Provide the (X, Y) coordinate of the cell's center where the given text is located.  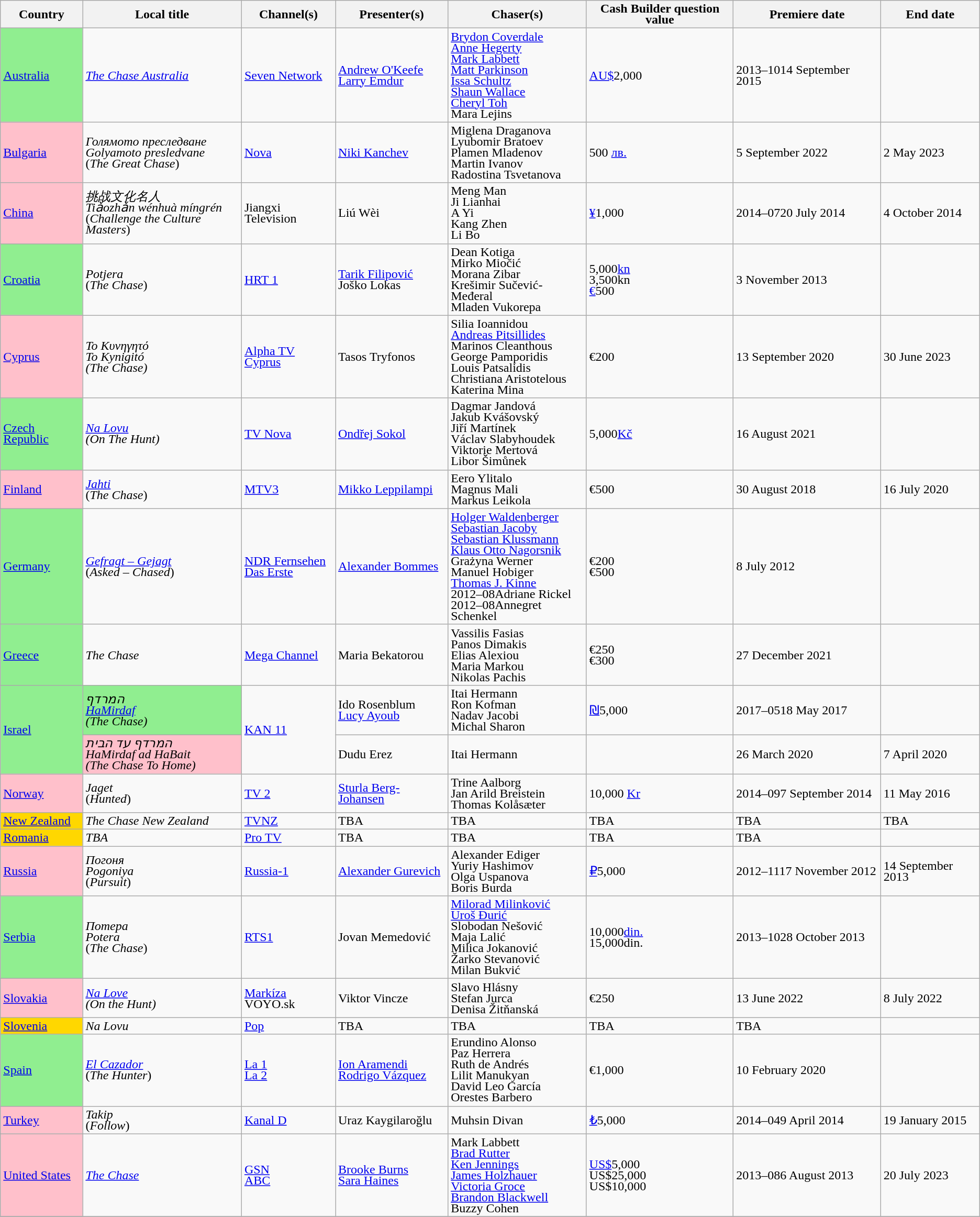
Jovan Memedović (392, 937)
GSN ABC (288, 1175)
Alpha TV Cyprus (288, 357)
10,000din. 15,000din. (660, 937)
€250 (660, 998)
KAN 11 (288, 729)
16 July 2020 (930, 489)
Turkey (42, 1120)
China (42, 213)
AU$2,000 (660, 75)
₽5,000 (660, 871)
Presenter(s) (392, 15)
Cash Builder question value (660, 15)
Голямото преследванеGolyamoto presledvane(The Great Chase) (162, 152)
2012–1117 November 2012 (807, 871)
Liú Wèi (392, 213)
13 June 2022 (807, 998)
Pop (288, 1026)
2 May 2023 (930, 152)
Trine AalborgJan Arild BreisteinThomas Kolåsæter (517, 793)
3 November 2013 (807, 280)
¥1,000 (660, 213)
Finland (42, 489)
המרדף עד הביתHaMirdaf ad HaBait(The Chase To Home) (162, 754)
Milorad Milinković Uroš Đurić Slobodan Nešović Maja Lalić Milica Jokanović Žarko Stevanović Milan Bukvić (517, 937)
Vassilis Fasias Panos Dimakis Elias Alexiou Maria Markou Nikolas Pachis (517, 655)
Serbia (42, 937)
Slavo HlásnyStefan JurcaDenisa Žitňanská (517, 998)
€250 €300 (660, 655)
Alexander Gurevich (392, 871)
Kanal D (288, 1120)
La 1 La 2 (288, 1070)
€500 (660, 489)
Alexander Bommes (392, 567)
4 October 2014 (930, 213)
30 August 2018 (807, 489)
5,000Kč (660, 434)
Russia-1 (288, 871)
Jahti(The Chase) (162, 489)
2014–049 April 2014 (807, 1120)
Dean Kotiga Mirko Miočić Morana Zibar Krešimir Sučević-Međeral Mladen Vukorepa (517, 280)
Tasos Tryfonos (392, 357)
Ion Aramendi Rodrigo Vázquez (392, 1070)
TVNZ (288, 821)
Itai Hermann (517, 754)
TV Nova (288, 434)
Ido Rosenblum Lucy Ayoub (392, 710)
2013–086 August 2013 (807, 1175)
Maria Bekatorou (392, 655)
End date (930, 15)
Brooke Burns Sara Haines (392, 1175)
Mikko Leppilampi (392, 489)
Το KυνηγητόTo Kynigitó(The Chase) (162, 357)
13 September 2020 (807, 357)
Brydon CoverdaleAnne HegertyMark Labbett Matt ParkinsonIssa SchultzShaun Wallace Cheryl Toh Mara Lejins (517, 75)
Bulgaria (42, 152)
Tarik Filipović Joško Lokas (392, 280)
El Cazador(The Hunter) (162, 1070)
₪5,000 (660, 710)
Mark Labbett Brad Rutter Ken Jennings James Holzhauer Victoria Groce Brandon Blackwell Buzzy Cohen (517, 1175)
Niki Kanchev (392, 152)
Seven Network (288, 75)
Australia (42, 75)
2014–0720 July 2014 (807, 213)
Uraz Kaygilaroğlu (392, 1120)
Country (42, 15)
16 August 2021 (807, 434)
Viktor Vincze (392, 998)
14 September 2013 (930, 871)
2013–1014 September 2015 (807, 75)
Croatia (42, 280)
New Zealand (42, 821)
Muhsin Divan (517, 1120)
7 April 2020 (930, 754)
Ondřej Sokol (392, 434)
HRT 1 (288, 280)
2017–0518 May 2017 (807, 710)
ПотераPotera(The Chase) (162, 937)
Eero YlitaloMagnus MaliMarkus Leikola (517, 489)
TV 2 (288, 793)
Chaser(s) (517, 15)
Na Lovu (162, 1026)
500 лв. (660, 152)
€1,000 (660, 1070)
Czech Republic (42, 434)
Germany (42, 567)
Channel(s) (288, 15)
Silia IoannidouAndreas PitsillidesMarinos CleanthousGeorge Pamporidis Louis Patsalidis Christiana Aristotelous Katerina Mina (517, 357)
30 June 2023 (930, 357)
Spain (42, 1070)
Takip(Follow) (162, 1120)
Meng ManJi LianhaiA YiKang ZhenLi Bo (517, 213)
Jaget(Hunted) (162, 793)
Israel (42, 729)
€200 (660, 357)
Erundino AlonsoPaz HerreraRuth de AndrésLilit ManukyanDavid Leo García Orestes Barbero (517, 1070)
Premiere date (807, 15)
NDR Fernsehen Das Erste (288, 567)
Pro TV (288, 838)
11 May 2016 (930, 793)
26 March 2020 (807, 754)
Nova (288, 152)
Dagmar Jandová Jakub Kvášovský Jiří Martínek Václav Slabyhoudek Viktorie Mertová Libor Šimůnek (517, 434)
Mega Channel (288, 655)
Local title (162, 15)
The Chase New Zealand (162, 821)
MTV3 (288, 489)
10,000 Kr (660, 793)
Alexander EdigerYuriy HashimovOlga UspanovaBoris Burda (517, 871)
Romania (42, 838)
US$5,000 US$25,000 US$10,000 (660, 1175)
RTS1 (288, 937)
Slovenia (42, 1026)
挑战文化名人Tiǎozhǎn wénhuà míngrén(Challenge the Culture Masters) (162, 213)
Potjera(The Chase) (162, 280)
₺5,000 (660, 1120)
Itai Hermann Ron Kofman Nadav Jacobi Michal Sharon (517, 710)
Andrew O'Keefe Larry Emdur (392, 75)
MarkízaVOYO.sk (288, 998)
Na Lovu(On The Hunt) (162, 434)
United States (42, 1175)
Na Love(On the Hunt) (162, 998)
Russia (42, 871)
5 September 2022 (807, 152)
המרדףHaMirdaf(The Chase) (162, 710)
2014–097 September 2014 (807, 793)
Gefragt – Gejagt (Asked – Chased) (162, 567)
Miglena Draganova Lyubomir Bratoev Plamen Mladenov Martin Ivanov Radostina Tsvetanova (517, 152)
Jiangxi Television (288, 213)
20 July 2023 (930, 1175)
The Chase Australia (162, 75)
27 December 2021 (807, 655)
8 July 2012 (807, 567)
19 January 2015 (930, 1120)
Norway (42, 793)
Greece (42, 655)
€200 €500 (660, 567)
Cyprus (42, 357)
2013–1028 October 2013 (807, 937)
Sturla Berg-Johansen (392, 793)
ПогоняPogoniya(Pursuit) (162, 871)
10 February 2020 (807, 1070)
5,000kn 3,500kn €500 (660, 280)
Dudu Erez (392, 754)
Slovakia (42, 998)
8 July 2022 (930, 998)
